Detect which cell encompasses the target text, then output its [X, Y] center coordinate. 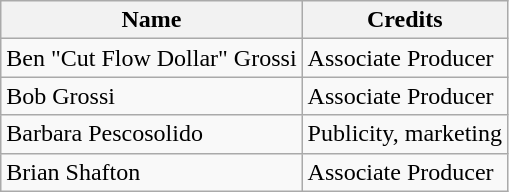
Bob Grossi [152, 96]
Barbara Pescosolido [152, 134]
Brian Shafton [152, 172]
Publicity, marketing [404, 134]
Ben "Cut Flow Dollar" Grossi [152, 58]
Credits [404, 20]
Name [152, 20]
